Search for the cell housing the specified text and yield its (X, Y) center coordinate. 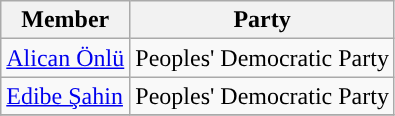
Party (262, 20)
Member (66, 20)
Edibe Şahin (66, 96)
Alican Önlü (66, 58)
